Locate the cell with the specified text and output its [x, y] center coordinate. 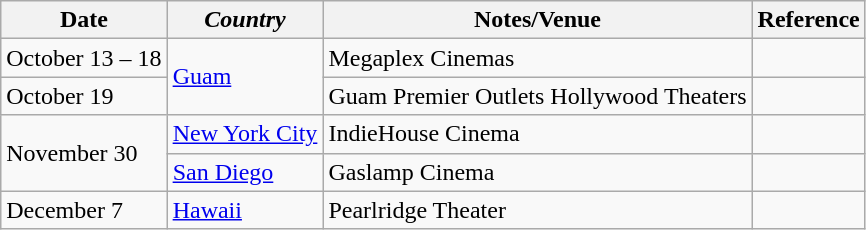
Notes/Venue [538, 20]
New York City [245, 134]
Hawaii [245, 210]
Guam Premier Outlets Hollywood Theaters [538, 96]
November 30 [84, 153]
Megaplex Cinemas [538, 58]
Guam [245, 77]
Gaslamp Cinema [538, 172]
IndieHouse Cinema [538, 134]
Date [84, 20]
Pearlridge Theater [538, 210]
Reference [808, 20]
San Diego [245, 172]
October 19 [84, 96]
Country [245, 20]
October 13 – 18 [84, 58]
December 7 [84, 210]
